Extract the (X, Y) coordinate from the center of the cell holding the provided text.  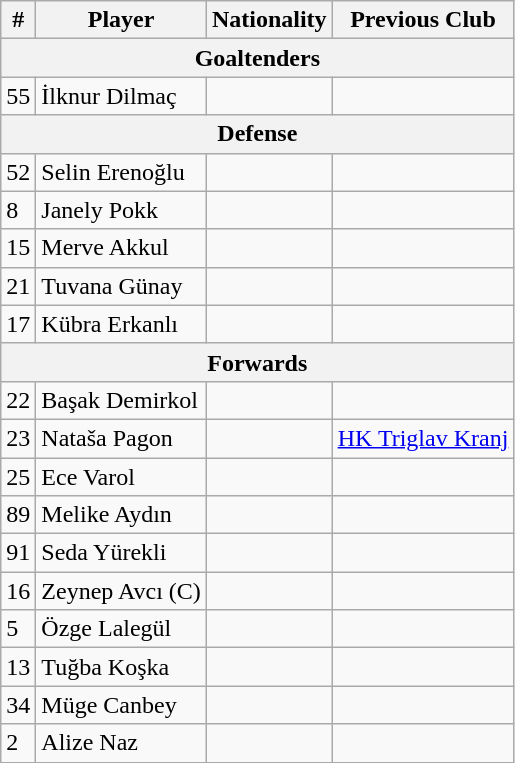
Forwards (258, 362)
Goaltenders (258, 58)
Melike Aydın (122, 515)
Selin Erenoğlu (122, 172)
Alize Naz (122, 743)
22 (18, 400)
2 (18, 743)
Kübra Erkanlı (122, 324)
Zeynep Avcı (C) (122, 591)
Müge Canbey (122, 705)
Nationality (269, 20)
52 (18, 172)
34 (18, 705)
Ece Varol (122, 477)
# (18, 20)
Defense (258, 134)
25 (18, 477)
23 (18, 438)
Merve Akkul (122, 248)
HK Triglav Kranj (423, 438)
Nataša Pagon (122, 438)
Başak Demirkol (122, 400)
16 (18, 591)
15 (18, 248)
89 (18, 515)
91 (18, 553)
Janely Pokk (122, 210)
Seda Yürekli (122, 553)
Tuğba Koşka (122, 667)
13 (18, 667)
İlknur Dilmaç (122, 96)
Tuvana Günay (122, 286)
55 (18, 96)
8 (18, 210)
Previous Club (423, 20)
Player (122, 20)
Özge Lalegül (122, 629)
21 (18, 286)
5 (18, 629)
17 (18, 324)
